Pinpoint the cell where the given text exists, returning its (x, y) midpoint coordinate. 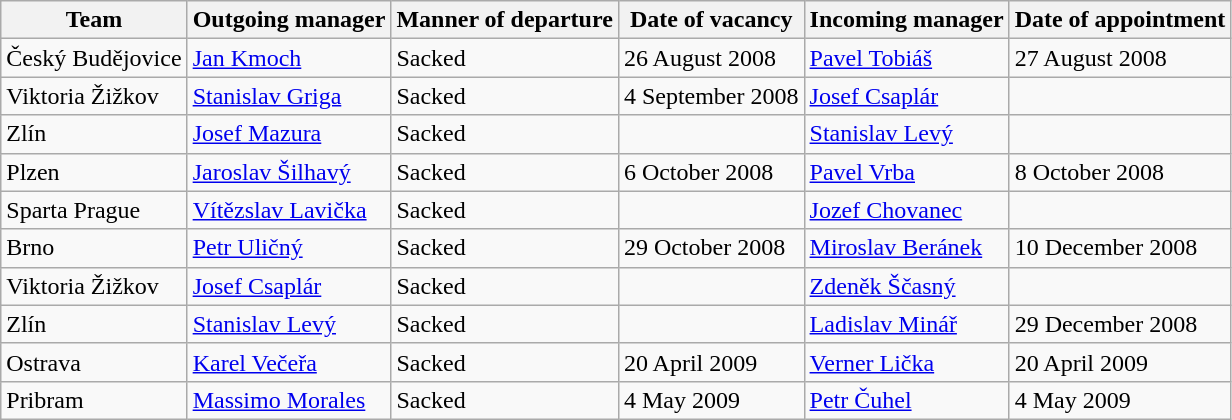
Karel Večeřa (289, 362)
27 August 2008 (1120, 58)
Pavel Tobiáš (906, 58)
Team (94, 20)
Plzen (94, 172)
6 October 2008 (711, 172)
Pribram (94, 400)
Vítězslav Lavička (289, 210)
Massimo Morales (289, 400)
Ostrava (94, 362)
Jaroslav Šilhavý (289, 172)
Verner Lička (906, 362)
Stanislav Griga (289, 96)
29 December 2008 (1120, 324)
Date of vacancy (711, 20)
10 December 2008 (1120, 248)
Petr Uličný (289, 248)
Pavel Vrba (906, 172)
Sparta Prague (94, 210)
29 October 2008 (711, 248)
Josef Mazura (289, 134)
Date of appointment (1120, 20)
Outgoing manager (289, 20)
Petr Čuhel (906, 400)
Český Budějovice (94, 58)
4 September 2008 (711, 96)
Jozef Chovanec (906, 210)
26 August 2008 (711, 58)
Manner of departure (504, 20)
Zdeněk Ščasný (906, 286)
Brno (94, 248)
Jan Kmoch (289, 58)
Miroslav Beránek (906, 248)
Ladislav Minář (906, 324)
8 October 2008 (1120, 172)
Incoming manager (906, 20)
